Return the (X, Y) coordinate for the center point of the cell that contains the specified text.  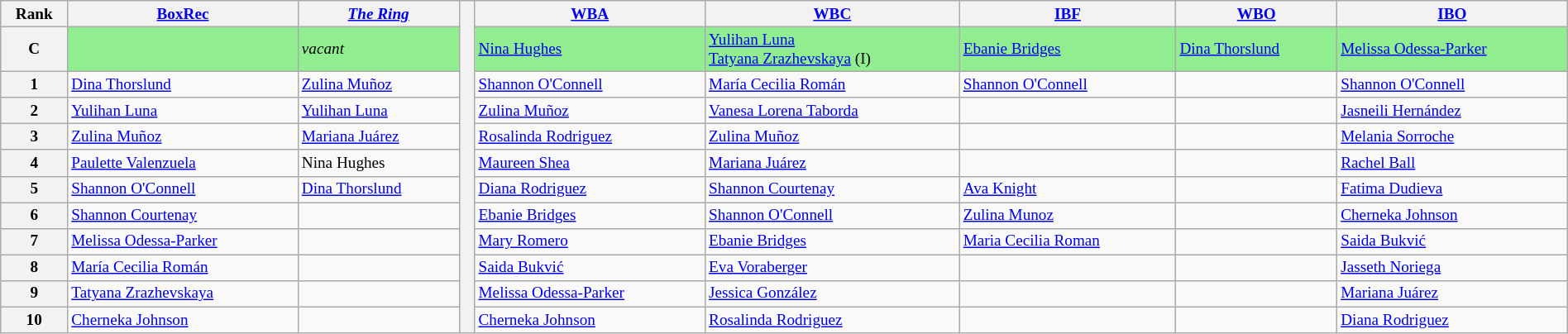
Paulette Valenzuela (184, 163)
6 (35, 216)
Mary Romero (590, 241)
Vanesa Lorena Taborda (833, 111)
1 (35, 84)
BoxRec (184, 14)
vacant (379, 49)
Zulina Munoz (1068, 216)
4 (35, 163)
9 (35, 293)
Rank (35, 14)
7 (35, 241)
Maria Cecilia Roman (1068, 241)
3 (35, 137)
The Ring (379, 14)
Yulihan Luna Tatyana Zrazhevskaya (I) (833, 49)
8 (35, 268)
Rachel Ball (1452, 163)
Maureen Shea (590, 163)
Jasseth Noriega (1452, 268)
Jasneili Hernández (1452, 111)
WBA (590, 14)
WBC (833, 14)
C (35, 49)
10 (35, 320)
IBF (1068, 14)
Jessica González (833, 293)
IBO (1452, 14)
Melania Sorroche (1452, 137)
Ava Knight (1068, 189)
WBO (1257, 14)
5 (35, 189)
2 (35, 111)
Tatyana Zrazhevskaya (184, 293)
Fatima Dudieva (1452, 189)
Eva Voraberger (833, 268)
